Locate the cell with the specified text and output its [X, Y] center coordinate. 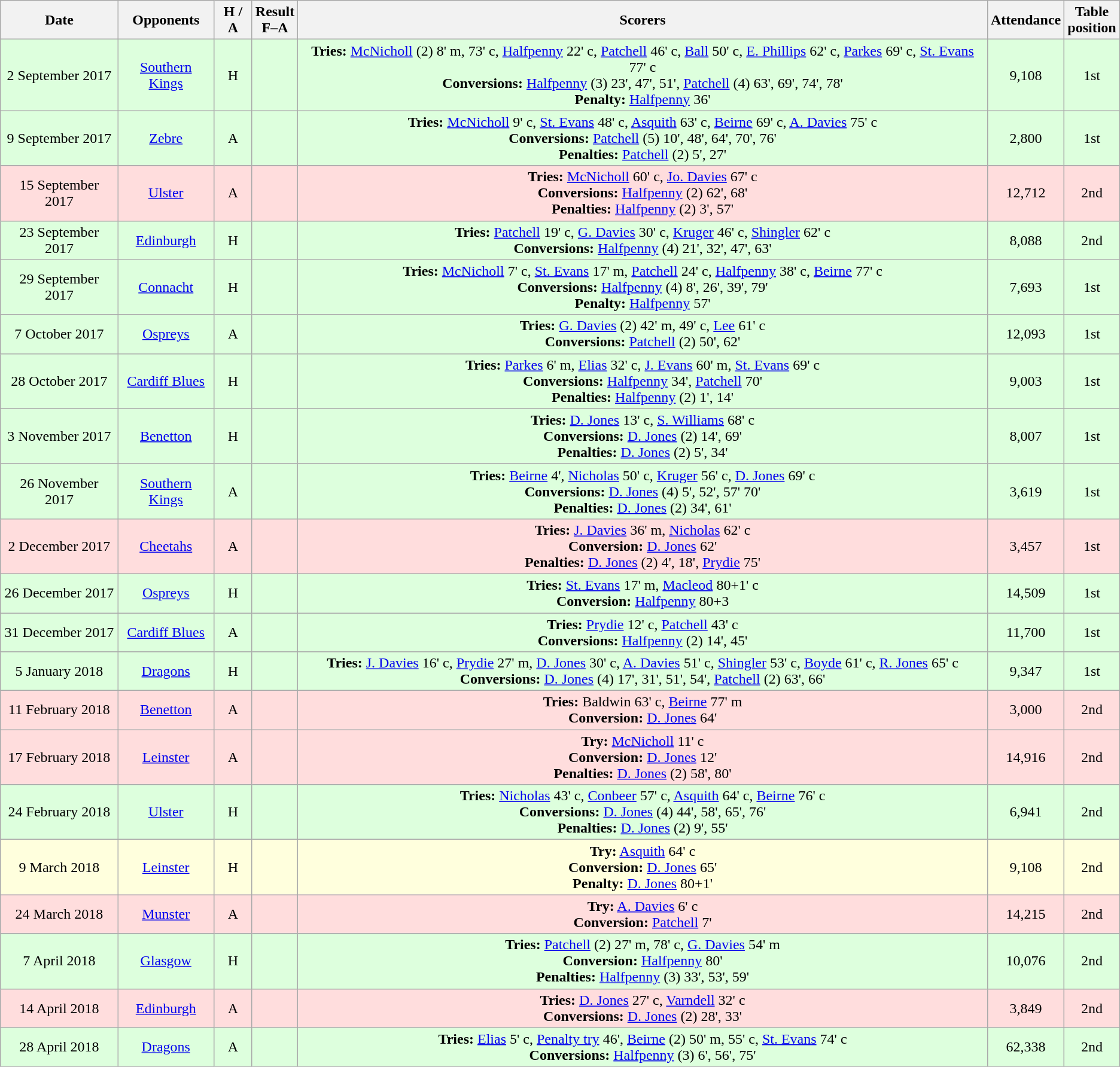
28 October 2017 [59, 381]
3,849 [1025, 1008]
15 September 2017 [59, 193]
14,916 [1025, 757]
Tries: D. Jones 13' c, S. Williams 68' cConversions: D. Jones (2) 14', 69'Penalties: D. Jones (2) 5', 34' [643, 436]
Tries: Patchell (2) 27' m, 78' c, G. Davies 54' m Conversion: Halfpenny 80' Penalties: Halfpenny (3) 33', 53', 59' [643, 961]
Tries: McNicholl 60' c, Jo. Davies 67' cConversions: Halfpenny (2) 62', 68'Penalties: Halfpenny (2) 3', 57' [643, 193]
Try: McNicholl 11' cConversion: D. Jones 12'Penalties: D. Jones (2) 58', 80' [643, 757]
Tries: G. Davies (2) 42' m, 49' c, Lee 61' cConversions: Patchell (2) 50', 62' [643, 334]
28 April 2018 [59, 1047]
Zebre [166, 138]
Tableposition [1092, 20]
3 November 2017 [59, 436]
Cheetahs [166, 546]
Tries: Prydie 12' c, Patchell 43' cConversions: Halfpenny (2) 14', 45' [643, 632]
29 September 2017 [59, 287]
5 January 2018 [59, 671]
24 February 2018 [59, 812]
Opponents [166, 20]
3,457 [1025, 546]
Tries: Elias 5' c, Penalty try 46', Beirne (2) 50' m, 55' c, St. Evans 74' c Conversions: Halfpenny (3) 6', 56', 75' [643, 1047]
10,076 [1025, 961]
9,003 [1025, 381]
3,000 [1025, 711]
Try: Asquith 64' cConversion: D. Jones 65'Penalty: D. Jones 80+1' [643, 867]
8,088 [1025, 240]
2 September 2017 [59, 75]
7 October 2017 [59, 334]
Attendance [1025, 20]
Tries: D. Jones 27' c, Varndell 32' c Conversions: D. Jones (2) 28', 33' [643, 1008]
Glasgow [166, 961]
Tries: St. Evans 17' m, Macleod 80+1' cConversion: Halfpenny 80+3 [643, 593]
11,700 [1025, 632]
12,093 [1025, 334]
62,338 [1025, 1047]
9 September 2017 [59, 138]
2,800 [1025, 138]
14,509 [1025, 593]
26 November 2017 [59, 491]
8,007 [1025, 436]
9 March 2018 [59, 867]
Connacht [166, 287]
7 April 2018 [59, 961]
Munster [166, 914]
Date [59, 20]
Tries: Beirne 4', Nicholas 50' c, Kruger 56' c, D. Jones 69' cConversions: D. Jones (4) 5', 52', 57' 70'Penalties: D. Jones (2) 34', 61' [643, 491]
Try: A. Davies 6' c Conversion: Patchell 7' [643, 914]
ResultF–A [275, 20]
14 April 2018 [59, 1008]
12,712 [1025, 193]
Tries: Nicholas 43' c, Conbeer 57' c, Asquith 64' c, Beirne 76' cConversions: D. Jones (4) 44', 58', 65', 76'Penalties: D. Jones (2) 9', 55' [643, 812]
17 February 2018 [59, 757]
11 February 2018 [59, 711]
26 December 2017 [59, 593]
6,941 [1025, 812]
3,619 [1025, 491]
H / A [233, 20]
14,215 [1025, 914]
31 December 2017 [59, 632]
Tries: J. Davies 36' m, Nicholas 62' cConversion: D. Jones 62'Penalties: D. Jones (2) 4', 18', Prydie 75' [643, 546]
Tries: Baldwin 63' c, Beirne 77' mConversion: D. Jones 64' [643, 711]
2 December 2017 [59, 546]
Tries: Parkes 6' m, Elias 32' c, J. Evans 60' m, St. Evans 69' cConversions: Halfpenny 34', Patchell 70'Penalties: Halfpenny (2) 1', 14' [643, 381]
23 September 2017 [59, 240]
9,347 [1025, 671]
Scorers [643, 20]
24 March 2018 [59, 914]
7,693 [1025, 287]
Tries: Patchell 19' c, G. Davies 30' c, Kruger 46' c, Shingler 62' cConversions: Halfpenny (4) 21', 32', 47', 63' [643, 240]
